For the text-containing cell, return its midpoint in (x, y) coordinate format. 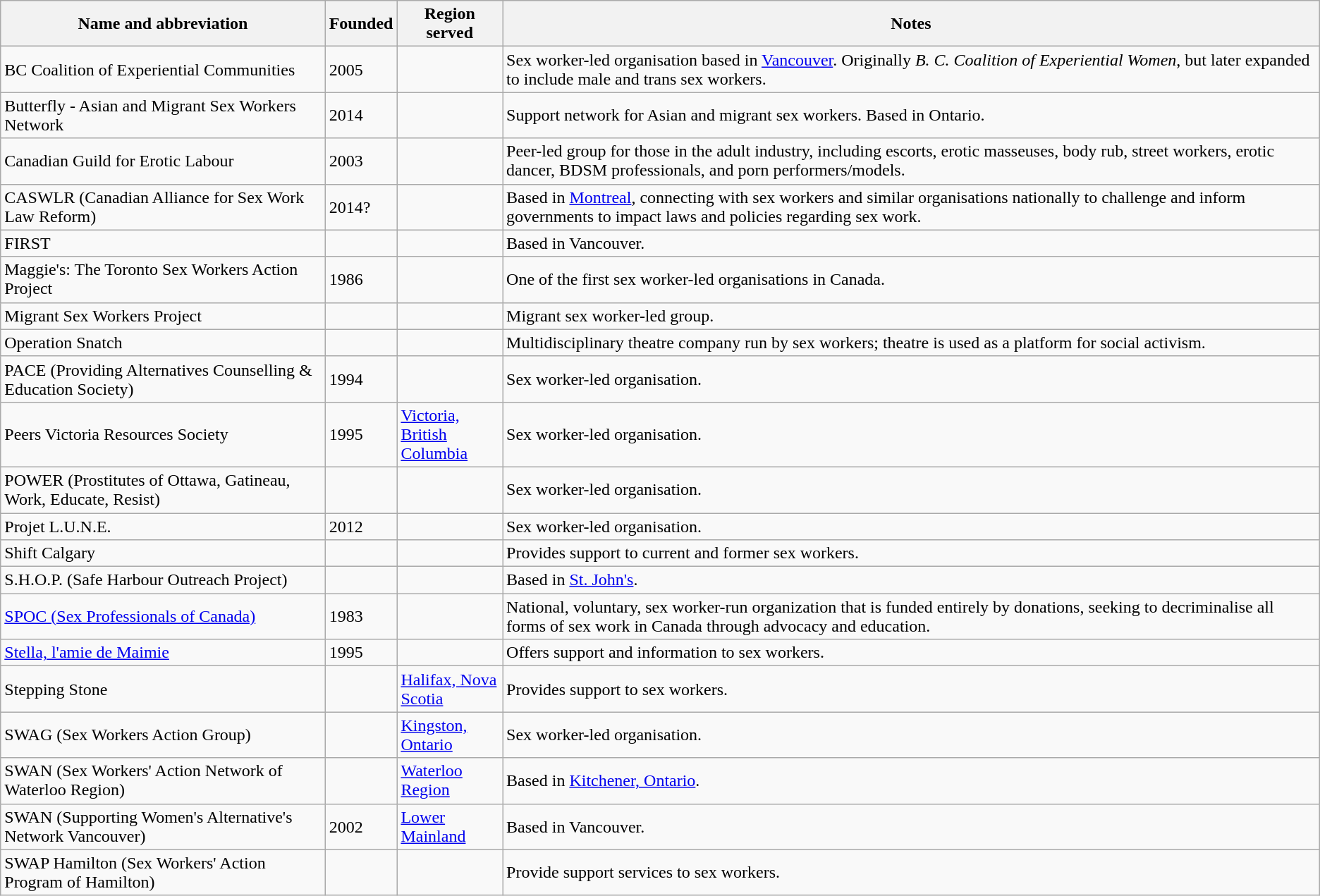
Kingston, Ontario (450, 735)
Victoria, British Columbia (450, 434)
Halifax, Nova Scotia (450, 689)
Region served (450, 24)
1994 (361, 379)
Projet L.U.N.E. (163, 527)
1983 (361, 616)
Provides support to sex workers. (911, 689)
2005 (361, 69)
Migrant Sex Workers Project (163, 316)
SWAN (Supporting Women's Alternative's Network Vancouver) (163, 826)
Provide support services to sex workers. (911, 873)
POWER (Prostitutes of Ottawa, Gatineau, Work, Educate, Resist) (163, 489)
Stepping Stone (163, 689)
2002 (361, 826)
Lower Mainland (450, 826)
One of the first sex worker-led organisations in Canada. (911, 279)
Operation Snatch (163, 343)
SWAP Hamilton (Sex Workers' Action Program of Hamilton) (163, 873)
S.H.O.P. (Safe Harbour Outreach Project) (163, 580)
BC Coalition of Experiential Communities (163, 69)
Provides support to current and former sex workers. (911, 553)
Notes (911, 24)
Support network for Asian and migrant sex workers. Based in Ontario. (911, 116)
2012 (361, 527)
CASWLR (Canadian Alliance for Sex Work Law Reform) (163, 207)
SPOC (Sex Professionals of Canada) (163, 616)
1986 (361, 279)
SWAG (Sex Workers Action Group) (163, 735)
Name and abbreviation (163, 24)
2014 (361, 116)
Shift Calgary (163, 553)
Offers support and information to sex workers. (911, 653)
2014? (361, 207)
SWAN (Sex Workers' Action Network of Waterloo Region) (163, 781)
Founded (361, 24)
Based in St. John's. (911, 580)
Based in Kitchener, Ontario. (911, 781)
Canadian Guild for Erotic Labour (163, 161)
Peers Victoria Resources Society (163, 434)
Butterfly - Asian and Migrant Sex Workers Network (163, 116)
Migrant sex worker-led group. (911, 316)
Maggie's: The Toronto Sex Workers Action Project (163, 279)
PACE (Providing Alternatives Counselling & Education Society) (163, 379)
FIRST (163, 243)
Stella, l'amie de Maimie (163, 653)
Waterloo Region (450, 781)
2003 (361, 161)
Multidisciplinary theatre company run by sex workers; theatre is used as a platform for social activism. (911, 343)
